Output the [X, Y] coordinate of the center of the cell containing the given text.  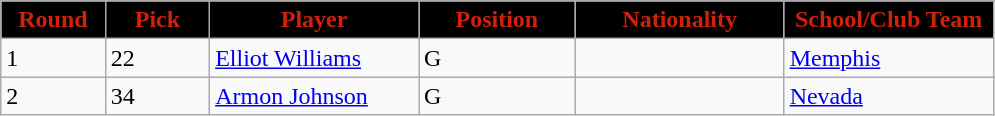
Pick [157, 20]
School/Club Team [888, 20]
34 [157, 96]
Nevada [888, 96]
2 [53, 96]
Elliot Williams [314, 58]
Armon Johnson [314, 96]
1 [53, 58]
Round [53, 20]
Memphis [888, 58]
Position [498, 20]
Nationality [680, 20]
Player [314, 20]
22 [157, 58]
